From the cell containing the given text, extract its center point as (x, y) coordinate. 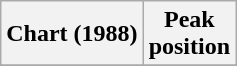
Chart (1988) (72, 34)
Peakposition (189, 34)
